Detect which cell encompasses the target text, then output its (x, y) center coordinate. 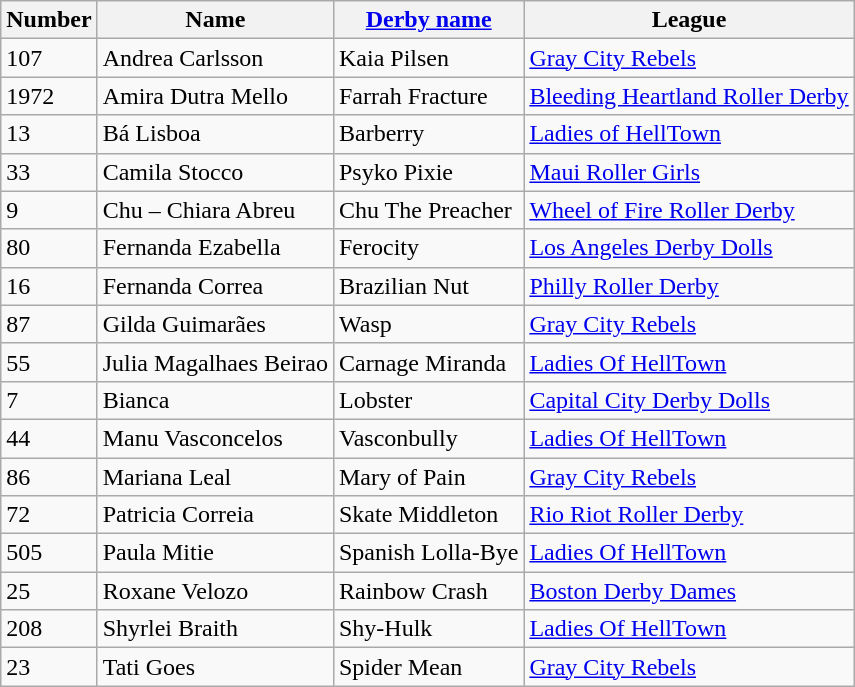
Chu The Preacher (428, 210)
Rainbow Crash (428, 591)
Boston Derby Dames (689, 591)
Kaia Pilsen (428, 58)
13 (49, 134)
Philly Roller Derby (689, 286)
Barberry (428, 134)
Amira Dutra Mello (215, 96)
7 (49, 400)
Psyko Pixie (428, 172)
Farrah Fracture (428, 96)
Gilda Guimarães (215, 324)
Tati Goes (215, 667)
League (689, 20)
208 (49, 629)
Bleeding Heartland Roller Derby (689, 96)
Andrea Carlsson (215, 58)
Bianca (215, 400)
Chu – Chiara Abreu (215, 210)
Derby name (428, 20)
Ladies of HellTown (689, 134)
1972 (49, 96)
23 (49, 667)
72 (49, 515)
Fernanda Ezabella (215, 248)
Name (215, 20)
Maui Roller Girls (689, 172)
Spanish Lolla-Bye (428, 553)
87 (49, 324)
Rio Riot Roller Derby (689, 515)
Capital City Derby Dolls (689, 400)
Wasp (428, 324)
Spider Mean (428, 667)
33 (49, 172)
Roxane Velozo (215, 591)
Camila Stocco (215, 172)
505 (49, 553)
Mariana Leal (215, 477)
80 (49, 248)
Patricia Correia (215, 515)
Shy-Hulk (428, 629)
Brazilian Nut (428, 286)
Number (49, 20)
Mary of Pain (428, 477)
Bá Lisboa (215, 134)
44 (49, 438)
Carnage Miranda (428, 362)
Vasconbully (428, 438)
Ferocity (428, 248)
Los Angeles Derby Dolls (689, 248)
107 (49, 58)
16 (49, 286)
Wheel of Fire Roller Derby (689, 210)
Skate Middleton (428, 515)
Lobster (428, 400)
Fernanda Correa (215, 286)
Paula Mitie (215, 553)
Julia Magalhaes Beirao (215, 362)
25 (49, 591)
55 (49, 362)
Shyrlei Braith (215, 629)
86 (49, 477)
Manu Vasconcelos (215, 438)
9 (49, 210)
